From the cell containing the given text, extract its center point as [x, y] coordinate. 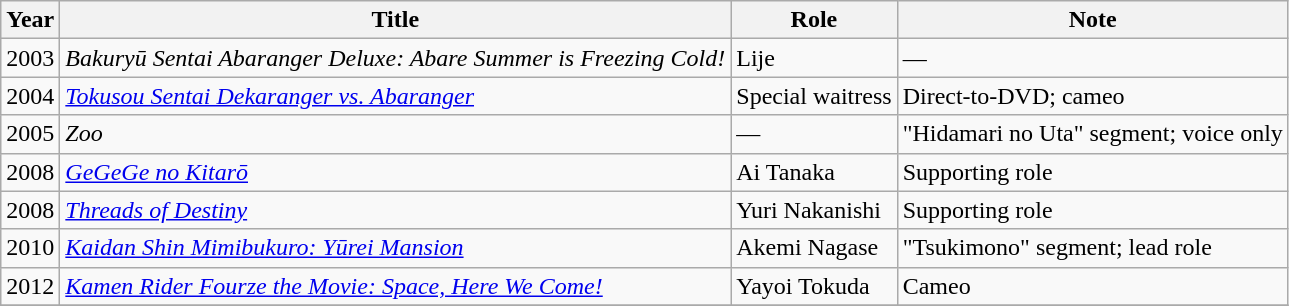
"Tsukimono" segment; lead role [1092, 248]
Lije [814, 58]
2004 [30, 96]
Kamen Rider Fourze the Movie: Space, Here We Come! [396, 286]
2003 [30, 58]
2012 [30, 286]
Kaidan Shin Mimibukuro: Yūrei Mansion [396, 248]
Zoo [396, 134]
Title [396, 20]
Yuri Nakanishi [814, 210]
GeGeGe no Kitarō [396, 172]
Role [814, 20]
Ai Tanaka [814, 172]
Special waitress [814, 96]
Akemi Nagase [814, 248]
Cameo [1092, 286]
Note [1092, 20]
"Hidamari no Uta" segment; voice only [1092, 134]
Threads of Destiny [396, 210]
2005 [30, 134]
Yayoi Tokuda [814, 286]
2010 [30, 248]
Bakuryū Sentai Abaranger Deluxe: Abare Summer is Freezing Cold! [396, 58]
Tokusou Sentai Dekaranger vs. Abaranger [396, 96]
Direct-to-DVD; cameo [1092, 96]
Year [30, 20]
